Provide the [x, y] coordinate of the cell's center where the given text is located.  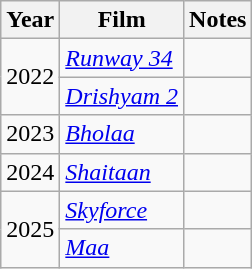
2022 [30, 77]
Year [30, 20]
2024 [30, 172]
Runway 34 [122, 58]
Shaitaan [122, 172]
Notes [218, 20]
Bholaa [122, 134]
Skyforce [122, 210]
Maa [122, 248]
2023 [30, 134]
Drishyam 2 [122, 96]
2025 [30, 229]
Film [122, 20]
